From the cell containing the given text, extract its center point as [X, Y] coordinate. 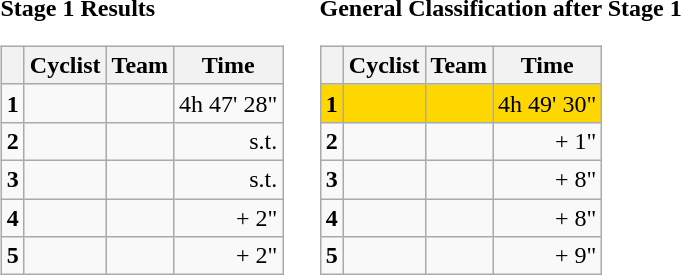
+ 9" [548, 256]
+ 1" [548, 141]
4h 47' 28" [228, 103]
4h 49' 30" [548, 103]
